For the text-containing cell, return its midpoint in [x, y] coordinate format. 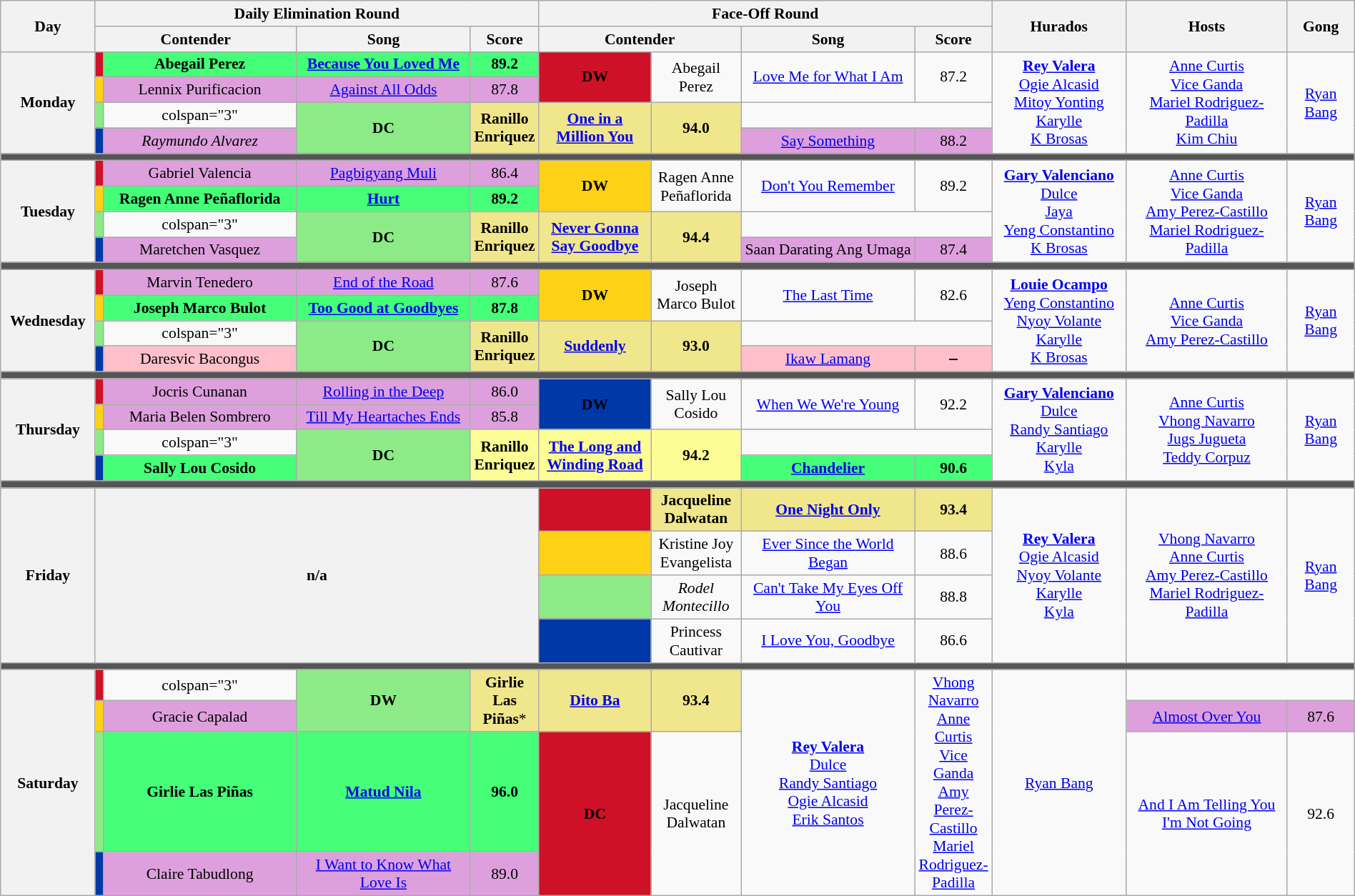
Against All Odds [383, 90]
Hosts [1206, 26]
Thursday [48, 429]
Hurt [383, 199]
Chandelier [828, 468]
I Love You, Goodbye [828, 640]
Claire Tabudlong [200, 875]
82.6 [953, 296]
Because You Loved Me [383, 64]
Never Gonna Say Goodbye [595, 237]
Don't You Remember [828, 186]
Almost Over You [1206, 716]
Princess Cautivar [696, 640]
Anne CurtisVice GandaAmy Perez-Castillo [1206, 321]
Day [48, 26]
Tuesday [48, 211]
Saan Darating Ang Umaga [828, 250]
Kristine Joy Evangelista [696, 553]
88.2 [953, 141]
94.0 [696, 129]
One in a Million You [595, 129]
Suddenly [595, 346]
94.4 [696, 237]
Pagbigyang Muli [383, 174]
Hurados [1059, 26]
Gabriel Valencia [200, 174]
Say Something [828, 141]
Rey ValeraOgie AlcasidMitoy YontingKarylleK Brosas [1059, 102]
Friday [48, 575]
I Want to Know What Love Is [383, 875]
Dito Ba [595, 702]
Rolling in the Deep [383, 392]
Maretchen Vasquez [200, 250]
n/a [317, 575]
Too Good at Goodbyes [383, 308]
Gong [1321, 26]
Anne CurtisVice GandaAmy Perez-CastilloMariel Rodriguez-Padilla [1206, 211]
Face-Off Round [765, 14]
92.2 [953, 404]
93.0 [696, 346]
When We We're Young [828, 404]
And I Am Telling You I'm Not Going [1206, 814]
Gracie Capalad [200, 716]
Anne CurtisVhong NavarroJugs JuguetaTeddy Corpuz [1206, 429]
Wednesday [48, 321]
87.2 [953, 77]
90.6 [953, 468]
88.6 [953, 553]
Monday [48, 102]
Till My Heartaches Ends [383, 417]
92.6 [1321, 814]
Anne CurtisVice GandaMariel Rodriguez-PadillaKim Chiu [1206, 102]
Daily Elimination Round [317, 14]
Ikaw Lamang [828, 359]
87.4 [953, 250]
96.0 [505, 792]
85.8 [505, 417]
Gary ValencianoDulceJayaYeng ConstantinoK Brosas [1059, 211]
Matud Nila [383, 792]
Lennix Purificacion [200, 90]
Daresvic Bacongus [200, 359]
One Night Only [828, 510]
Girlie Las Piñas [200, 792]
Rey ValeraOgie AlcasidNyoy VolanteKarylleKyla [1059, 575]
‒ [953, 359]
Raymundo Alvarez [200, 141]
Rey ValeraDulceRandy SantiagoOgie AlcasidErik Santos [828, 783]
End of the Road [383, 283]
Gary ValencianoDulceRandy SantiagoKarylleKyla [1059, 429]
Love Me for What I Am [828, 77]
86.6 [953, 640]
94.2 [696, 456]
Saturday [48, 783]
The Long and Winding Road [595, 456]
Maria Belen Sombrero [200, 417]
86.4 [505, 174]
Vhong NavarroAnne CurtisVice GandaAmy Perez-CastilloMariel Rodriguez-Padilla [953, 783]
89.0 [505, 875]
Can't Take My Eyes Off You [828, 597]
Ever Since the World Began [828, 553]
The Last Time [828, 296]
Marvin Tenedero [200, 283]
88.8 [953, 597]
Vhong NavarroAnne CurtisAmy Perez-CastilloMariel Rodriguez-Padilla [1206, 575]
Girlie Las Piñas* [505, 702]
Rodel Montecillo [696, 597]
Louie OcampoYeng ConstantinoNyoy VolanteKarylleK Brosas [1059, 321]
86.0 [505, 392]
Jocris Cunanan [200, 392]
